Return the (X, Y) coordinate for the center point of the cell that contains the specified text.  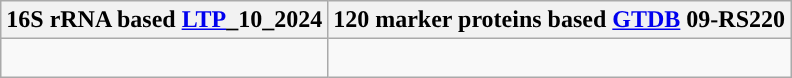
16S rRNA based LTP_10_2024 (164, 20)
120 marker proteins based GTDB 09-RS220 (560, 20)
